Identify which cell holds the provided text, then report its (X, Y) central coordinate. 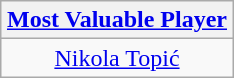
Most Valuable Player (116, 20)
Nikola Topić (116, 58)
